Find where the given text appears and provide that cell's center as [X, Y] coordinate. 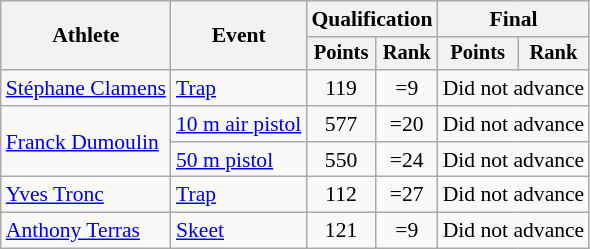
Skeet [238, 231]
119 [340, 88]
Athlete [86, 36]
Qualification [372, 19]
112 [340, 195]
Event [238, 36]
577 [340, 124]
121 [340, 231]
=27 [407, 195]
Franck Dumoulin [86, 142]
10 m air pistol [238, 124]
Stéphane Clamens [86, 88]
Yves Tronc [86, 195]
=20 [407, 124]
550 [340, 160]
50 m pistol [238, 160]
Anthony Terras [86, 231]
Final [514, 19]
=24 [407, 160]
